Determine the (x, y) coordinate at the center of the cell enclosing the given text.  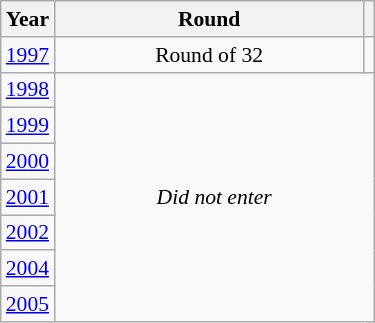
2001 (28, 197)
Did not enter (214, 196)
2004 (28, 269)
1997 (28, 55)
2002 (28, 233)
1999 (28, 126)
Year (28, 19)
Round (209, 19)
2005 (28, 304)
2000 (28, 162)
1998 (28, 90)
Round of 32 (209, 55)
